Find where the given text appears and provide that cell's center as (x, y) coordinate. 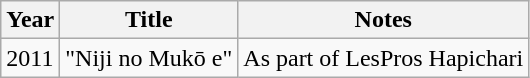
Notes (384, 20)
As part of LesPros Hapichari (384, 58)
"Niji no Mukō e" (149, 58)
2011 (30, 58)
Title (149, 20)
Year (30, 20)
